Determine the (X, Y) coordinate at the center of the cell enclosing the given text.  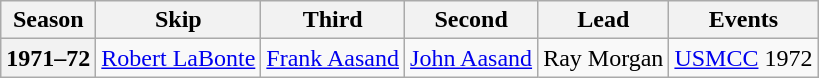
Third (333, 20)
USMCC 1972 (744, 58)
Frank Aasand (333, 58)
Ray Morgan (604, 58)
1971–72 (48, 58)
John Aasand (472, 58)
Lead (604, 20)
Season (48, 20)
Robert LaBonte (178, 58)
Events (744, 20)
Second (472, 20)
Skip (178, 20)
